Locate the cell with the specified text and output its [X, Y] center coordinate. 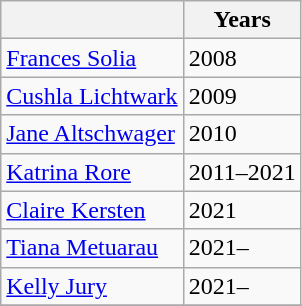
2009 [242, 96]
Tiana Metuarau [92, 248]
Cushla Lichtwark [92, 96]
2010 [242, 134]
2008 [242, 58]
Frances Solia [92, 58]
Jane Altschwager [92, 134]
Katrina Rore [92, 172]
Years [242, 20]
2021 [242, 210]
2011–2021 [242, 172]
Claire Kersten [92, 210]
Kelly Jury [92, 286]
